Find where the given text appears and provide that cell's center as [X, Y] coordinate. 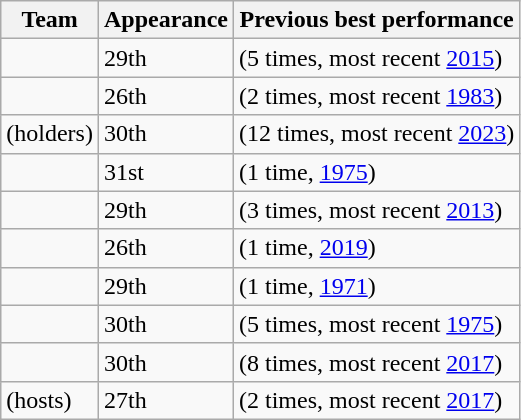
(8 times, most recent 2017) [377, 362]
Appearance [166, 20]
(holders) [50, 134]
(1 time, 1975) [377, 172]
(hosts) [50, 400]
(12 times, most recent 2023) [377, 134]
(5 times, most recent 1975) [377, 324]
(3 times, most recent 2013) [377, 210]
31st [166, 172]
27th [166, 400]
(5 times, most recent 2015) [377, 58]
(1 time, 1971) [377, 286]
(1 time, 2019) [377, 248]
(2 times, most recent 1983) [377, 96]
(2 times, most recent 2017) [377, 400]
Team [50, 20]
Previous best performance [377, 20]
